Identify which cell holds the provided text, then report its [X, Y] central coordinate. 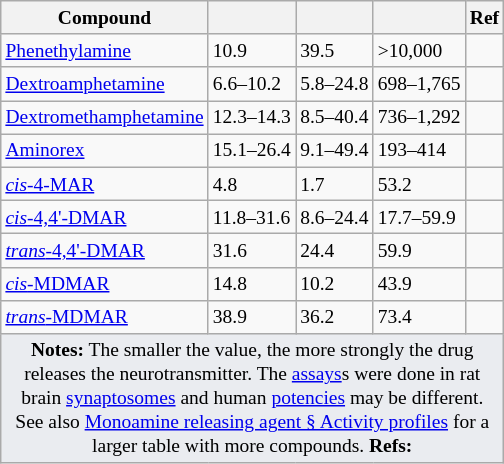
8.5–40.4 [335, 118]
17.7–59.9 [419, 216]
53.2 [419, 184]
39.5 [335, 50]
31.6 [252, 250]
Ref [484, 18]
6.6–10.2 [252, 84]
36.2 [335, 316]
193–414 [419, 150]
cis-4,4'-DMAR [104, 216]
>10,000 [419, 50]
38.9 [252, 316]
15.1–26.4 [252, 150]
5.8–24.8 [335, 84]
24.4 [335, 250]
Dextromethamphetamine [104, 118]
trans-MDMAR [104, 316]
14.8 [252, 284]
Phenethylamine [104, 50]
Compound [104, 18]
cis-MDMAR [104, 284]
Dextroamphetamine [104, 84]
10.9 [252, 50]
43.9 [419, 284]
4.8 [252, 184]
11.8–31.6 [252, 216]
cis-4-MAR [104, 184]
10.2 [335, 284]
trans-4,4'-DMAR [104, 250]
736–1,292 [419, 118]
698–1,765 [419, 84]
9.1–49.4 [335, 150]
8.6–24.4 [335, 216]
73.4 [419, 316]
12.3–14.3 [252, 118]
59.9 [419, 250]
Aminorex [104, 150]
1.7 [335, 184]
